Return (x, y) of the center of cell containing provided text 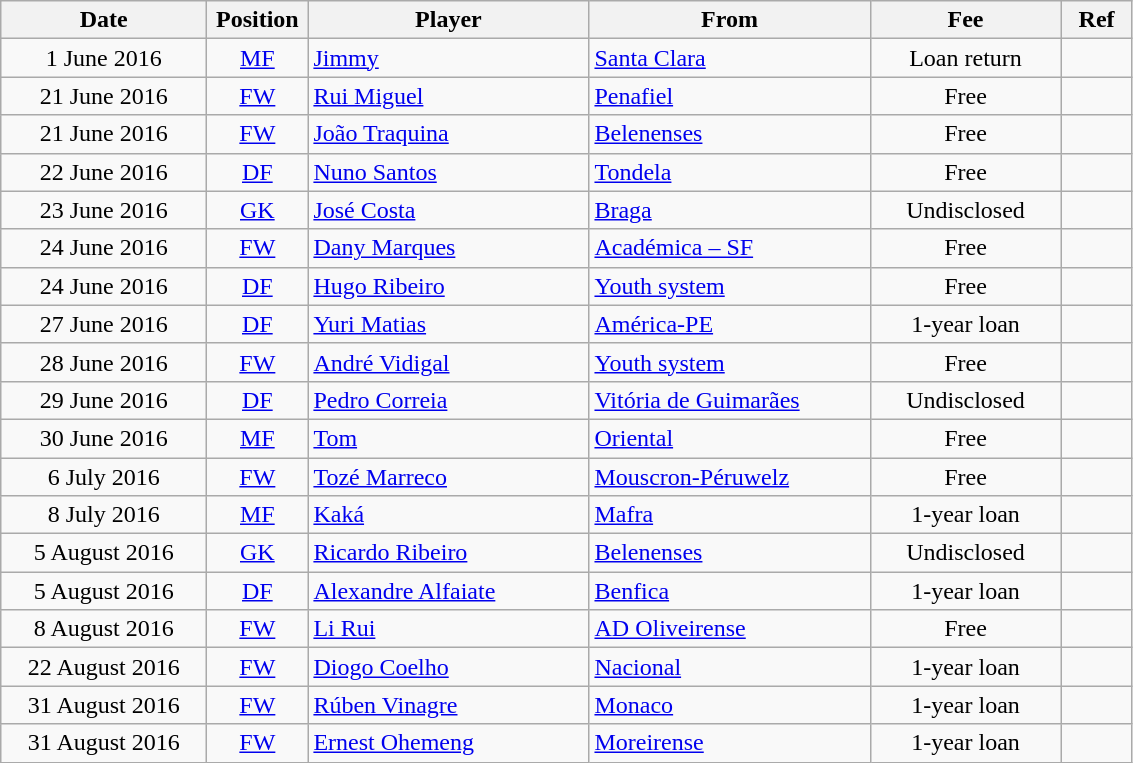
Tozé Marreco (448, 477)
Académica – SF (730, 248)
Pedro Correia (448, 400)
Tondela (730, 172)
Mouscron-Péruwelz (730, 477)
Mafra (730, 515)
Player (448, 20)
Ref (1096, 20)
José Costa (448, 210)
Yuri Matias (448, 324)
Benfica (730, 591)
Nuno Santos (448, 172)
8 July 2016 (104, 515)
Loan return (966, 58)
Monaco (730, 705)
1 June 2016 (104, 58)
Tom (448, 438)
Moreirense (730, 743)
Li Rui (448, 629)
Rúben Vinagre (448, 705)
Braga (730, 210)
6 July 2016 (104, 477)
Nacional (730, 667)
Jimmy (448, 58)
Kaká (448, 515)
22 August 2016 (104, 667)
Alexandre Alfaiate (448, 591)
22 June 2016 (104, 172)
América-PE (730, 324)
28 June 2016 (104, 362)
Position (258, 20)
27 June 2016 (104, 324)
23 June 2016 (104, 210)
Fee (966, 20)
From (730, 20)
Date (104, 20)
Rui Miguel (448, 96)
Ernest Ohemeng (448, 743)
8 August 2016 (104, 629)
Santa Clara (730, 58)
Vitória de Guimarães (730, 400)
Ricardo Ribeiro (448, 553)
29 June 2016 (104, 400)
João Traquina (448, 134)
André Vidigal (448, 362)
Hugo Ribeiro (448, 286)
Diogo Coelho (448, 667)
Dany Marques (448, 248)
Penafiel (730, 96)
30 June 2016 (104, 438)
Oriental (730, 438)
AD Oliveirense (730, 629)
